Detect which cell encompasses the target text, then output its (x, y) center coordinate. 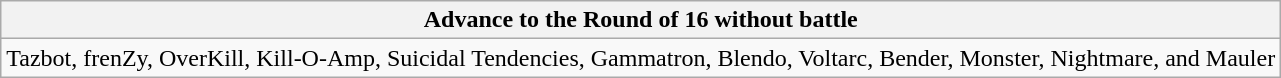
Advance to the Round of 16 without battle (641, 20)
Tazbot, frenZy, OverKill, Kill-O-Amp, Suicidal Tendencies, Gammatron, Blendo, Voltarc, Bender, Monster, Nightmare, and Mauler (641, 58)
